Determine the (X, Y) coordinate at the center of the cell enclosing the given text.  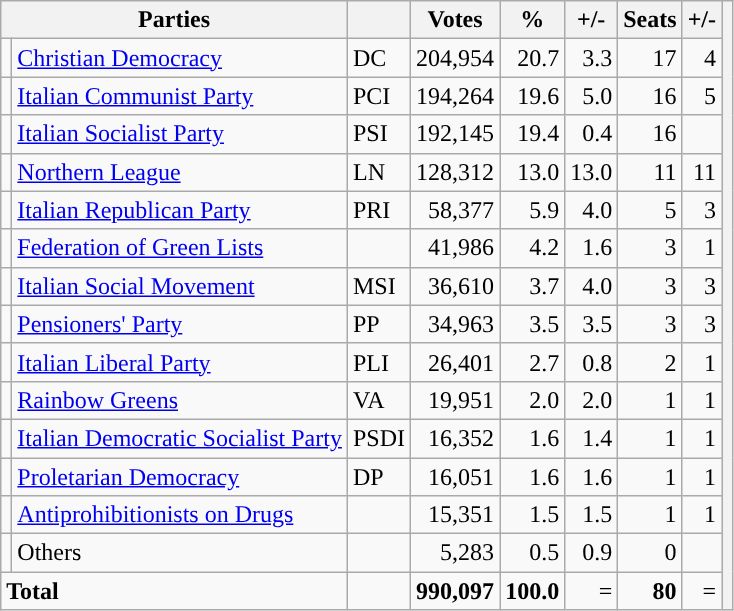
LN (378, 172)
DP (378, 477)
2.7 (532, 362)
Italian Communist Party (180, 96)
Italian Socialist Party (180, 134)
16,051 (456, 477)
26,401 (456, 362)
41,986 (456, 248)
100.0 (532, 591)
17 (650, 58)
3.3 (592, 58)
36,610 (456, 286)
5.0 (592, 96)
194,264 (456, 96)
1.4 (592, 438)
Federation of Green Lists (180, 248)
990,097 (456, 591)
PSDI (378, 438)
128,312 (456, 172)
58,377 (456, 210)
34,963 (456, 324)
192,145 (456, 134)
2 (650, 362)
Proletarian Democracy (180, 477)
Christian Democracy (180, 58)
PLI (378, 362)
Others (180, 553)
0.4 (592, 134)
5,283 (456, 553)
PCI (378, 96)
PRI (378, 210)
0 (650, 553)
0.5 (532, 553)
PSI (378, 134)
204,954 (456, 58)
3.7 (532, 286)
16,352 (456, 438)
DC (378, 58)
MSI (378, 286)
Votes (456, 20)
19,951 (456, 400)
Northern League (180, 172)
PP (378, 324)
Seats (650, 20)
19.6 (532, 96)
Total (174, 591)
Pensioners' Party (180, 324)
4.2 (532, 248)
Italian Democratic Socialist Party (180, 438)
0.9 (592, 553)
15,351 (456, 515)
4 (702, 58)
20.7 (532, 58)
% (532, 20)
Italian Liberal Party (180, 362)
Italian Republican Party (180, 210)
Rainbow Greens (180, 400)
0.8 (592, 362)
Parties (174, 20)
5.9 (532, 210)
19.4 (532, 134)
Antiprohibitionists on Drugs (180, 515)
Italian Social Movement (180, 286)
80 (650, 591)
VA (378, 400)
